Determine the (X, Y) coordinate at the center of the cell enclosing the given text.  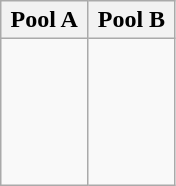
Pool A (44, 20)
Pool B (132, 20)
